Output the [X, Y] coordinate of the center of the cell containing the given text.  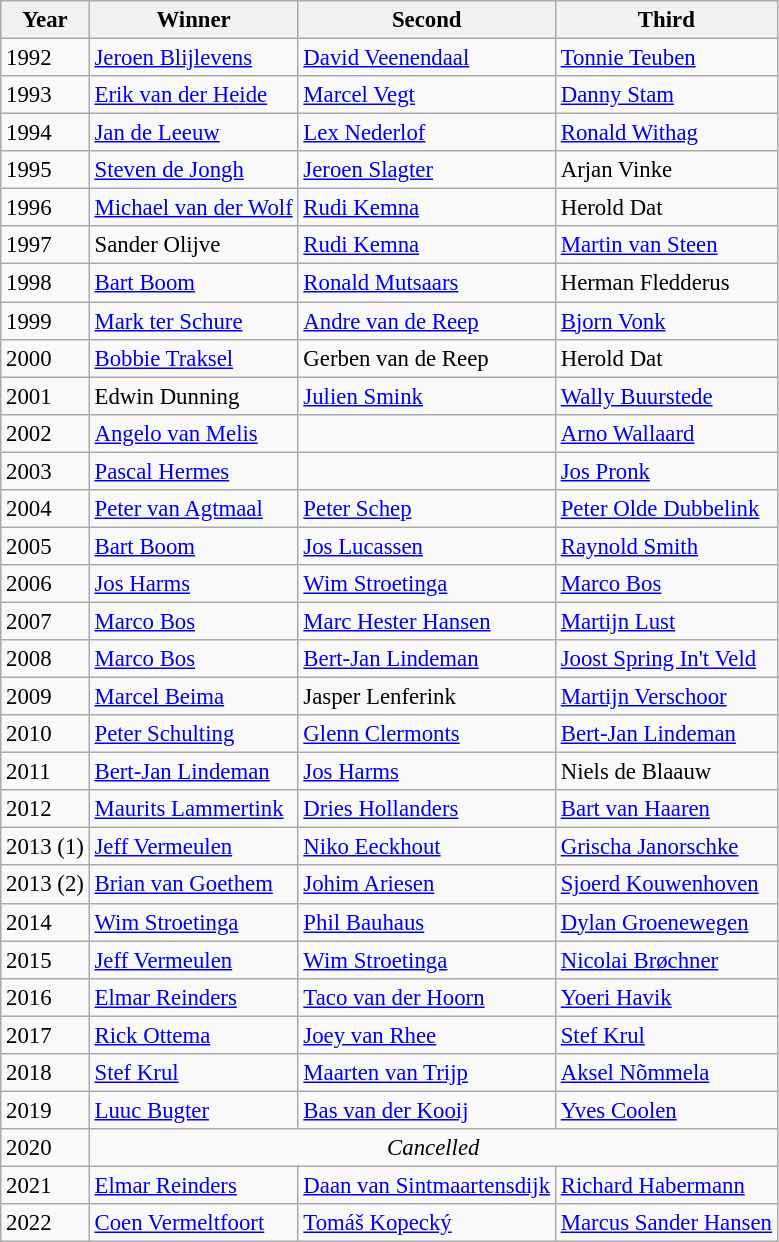
Angelo van Melis [194, 433]
Peter Schulting [194, 734]
Winner [194, 20]
Edwin Dunning [194, 396]
2016 [45, 997]
Niels de Blaauw [666, 772]
2012 [45, 809]
Peter Olde Dubbelink [666, 509]
Jos Lucassen [426, 546]
2007 [45, 621]
2015 [45, 960]
Marcel Beima [194, 697]
Nicolai Brøchner [666, 960]
Grischa Janorschke [666, 847]
Third [666, 20]
2014 [45, 922]
2000 [45, 358]
Wally Buurstede [666, 396]
Andre van de Reep [426, 321]
Glenn Clermonts [426, 734]
Martin van Steen [666, 245]
2020 [45, 1148]
Phil Bauhaus [426, 922]
Tomáš Kopecký [426, 1223]
2018 [45, 1073]
David Veenendaal [426, 58]
Marcus Sander Hansen [666, 1223]
1998 [45, 283]
Gerben van de Reep [426, 358]
Bobbie Traksel [194, 358]
Erik van der Heide [194, 95]
Herman Fledderus [666, 283]
1996 [45, 208]
Richard Habermann [666, 1185]
Jeroen Slagter [426, 170]
Rick Ottema [194, 1035]
2019 [45, 1110]
Ronald Withag [666, 133]
Peter Schep [426, 509]
Martijn Verschoor [666, 697]
2003 [45, 471]
Maurits Lammertink [194, 809]
Raynold Smith [666, 546]
2005 [45, 546]
1992 [45, 58]
2006 [45, 584]
Julien Smink [426, 396]
Dries Hollanders [426, 809]
Michael van der Wolf [194, 208]
2022 [45, 1223]
1993 [45, 95]
Brian van Goethem [194, 885]
Coen Vermeltfoort [194, 1223]
Jeroen Blijlevens [194, 58]
Cancelled [433, 1148]
Johim Ariesen [426, 885]
Sjoerd Kouwenhoven [666, 885]
Joey van Rhee [426, 1035]
Luuc Bugter [194, 1110]
Daan van Sintmaartensdijk [426, 1185]
2002 [45, 433]
Mark ter Schure [194, 321]
Jan de Leeuw [194, 133]
Yves Coolen [666, 1110]
Martijn Lust [666, 621]
Lex Nederlof [426, 133]
1997 [45, 245]
Arjan Vinke [666, 170]
Bjorn Vonk [666, 321]
Bart van Haaren [666, 809]
Joost Spring In't Veld [666, 659]
Year [45, 20]
Maarten van Trijp [426, 1073]
2004 [45, 509]
Peter van Agtmaal [194, 509]
2008 [45, 659]
2013 (2) [45, 885]
Dylan Groenewegen [666, 922]
2013 (1) [45, 847]
2001 [45, 396]
Ronald Mutsaars [426, 283]
2010 [45, 734]
2017 [45, 1035]
Aksel Nõmmela [666, 1073]
Danny Stam [666, 95]
2021 [45, 1185]
Jos Pronk [666, 471]
Sander Olijve [194, 245]
2009 [45, 697]
Marc Hester Hansen [426, 621]
Taco van der Hoorn [426, 997]
Steven de Jongh [194, 170]
Yoeri Havik [666, 997]
1995 [45, 170]
Jasper Lenferink [426, 697]
Second [426, 20]
1994 [45, 133]
1999 [45, 321]
Marcel Vegt [426, 95]
Pascal Hermes [194, 471]
Arno Wallaard [666, 433]
Bas van der Kooij [426, 1110]
2011 [45, 772]
Niko Eeckhout [426, 847]
Tonnie Teuben [666, 58]
